Return [X, Y] of the center of cell containing provided text 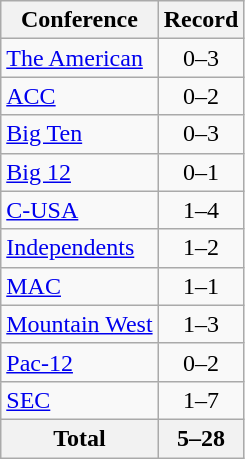
Record [201, 20]
Mountain West [80, 324]
Independents [80, 248]
MAC [80, 286]
Big 12 [80, 172]
1–1 [201, 286]
SEC [80, 400]
0–1 [201, 172]
Big Ten [80, 134]
1–2 [201, 248]
C-USA [80, 210]
Total [80, 438]
5–28 [201, 438]
1–7 [201, 400]
The American [80, 58]
ACC [80, 96]
Pac-12 [80, 362]
Conference [80, 20]
1–3 [201, 324]
1–4 [201, 210]
